Return the [X, Y] coordinate for the center point of the cell that contains the specified text.  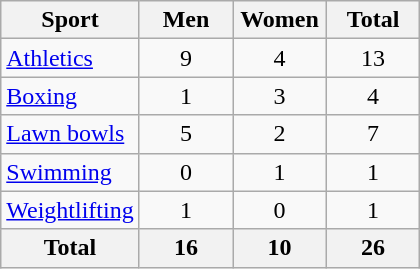
5 [186, 134]
Women [280, 20]
Athletics [70, 58]
10 [280, 248]
Weightlifting [70, 210]
16 [186, 248]
Men [186, 20]
Swimming [70, 172]
9 [186, 58]
13 [373, 58]
Sport [70, 20]
2 [280, 134]
Boxing [70, 96]
Lawn bowls [70, 134]
26 [373, 248]
7 [373, 134]
3 [280, 96]
